Pinpoint the cell where the given text exists, returning its (x, y) midpoint coordinate. 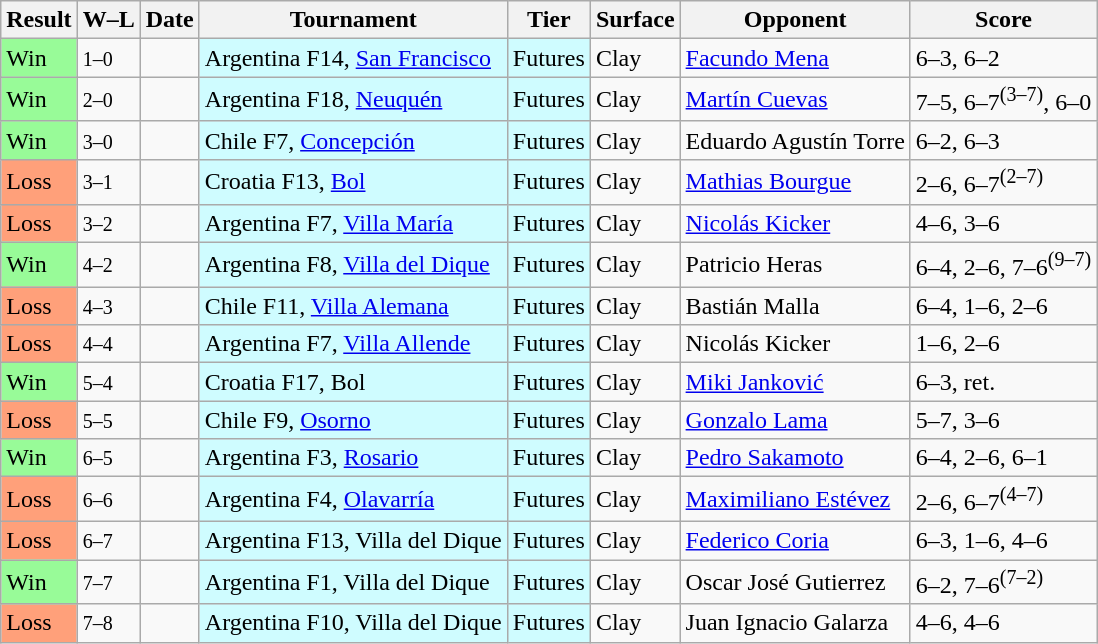
Bastián Malla (795, 306)
Argentina F4, Olavarría (353, 500)
Mathias Bourgue (795, 182)
6–3, 6–2 (1003, 58)
6–7 (108, 541)
4–6, 4–6 (1003, 623)
2–6, 6–7(2–7) (1003, 182)
Argentina F1, Villa del Dique (353, 582)
6–4, 2–6, 6–1 (1003, 458)
7–5, 6–7(3–7), 6–0 (1003, 100)
Score (1003, 20)
2–0 (108, 100)
6–4, 1–6, 2–6 (1003, 306)
7–8 (108, 623)
6–4, 2–6, 7–6(9–7) (1003, 264)
Opponent (795, 20)
Date (170, 20)
Argentina F7, Villa Allende (353, 344)
Juan Ignacio Galarza (795, 623)
4–6, 3–6 (1003, 223)
6–5 (108, 458)
W–L (108, 20)
6–6 (108, 500)
3–2 (108, 223)
6–2, 6–3 (1003, 140)
4–3 (108, 306)
Tier (548, 20)
Argentina F7, Villa María (353, 223)
Result (39, 20)
Croatia F17, Bol (353, 382)
Patricio Heras (795, 264)
Pedro Sakamoto (795, 458)
5–7, 3–6 (1003, 420)
7–7 (108, 582)
Chile F11, Villa Alemana (353, 306)
3–1 (108, 182)
5–5 (108, 420)
1–6, 2–6 (1003, 344)
Oscar José Gutierrez (795, 582)
Chile F7, Concepción (353, 140)
Federico Coria (795, 541)
Maximiliano Estévez (795, 500)
Argentina F3, Rosario (353, 458)
Gonzalo Lama (795, 420)
Argentina F10, Villa del Dique (353, 623)
4–4 (108, 344)
3–0 (108, 140)
6–3, ret. (1003, 382)
Chile F9, Osorno (353, 420)
Argentina F14, San Francisco (353, 58)
5–4 (108, 382)
Martín Cuevas (795, 100)
1–0 (108, 58)
6–2, 7–6(7–2) (1003, 582)
Surface (635, 20)
Miki Janković (795, 382)
Argentina F13, Villa del Dique (353, 541)
Argentina F18, Neuquén (353, 100)
Eduardo Agustín Torre (795, 140)
2–6, 6–7(4–7) (1003, 500)
Tournament (353, 20)
Facundo Mena (795, 58)
Croatia F13, Bol (353, 182)
Argentina F8, Villa del Dique (353, 264)
6–3, 1–6, 4–6 (1003, 541)
4–2 (108, 264)
